From the cell containing the given text, extract its center point as (X, Y) coordinate. 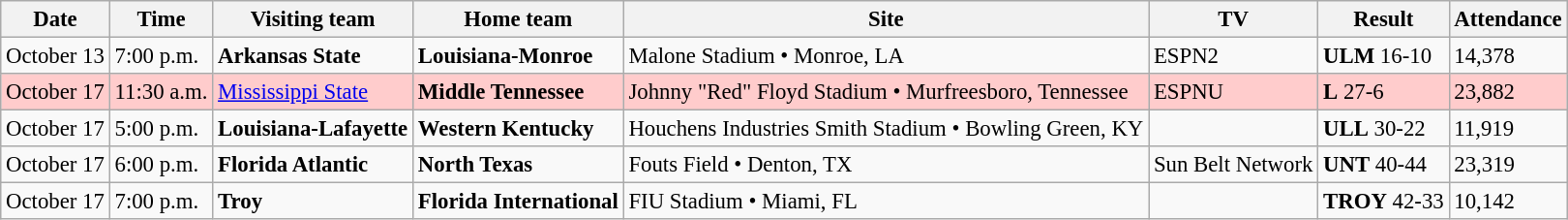
Time (161, 19)
TROY 42-33 (1384, 202)
Malone Stadium • Monroe, LA (887, 56)
Date (55, 19)
Home team (519, 19)
FIU Stadium • Miami, FL (887, 202)
TV (1233, 19)
L 27-6 (1384, 92)
ESPN2 (1233, 56)
ULM 16-10 (1384, 56)
Houchens Industries Smith Stadium • Bowling Green, KY (887, 129)
Louisiana-Monroe (519, 56)
October 13 (55, 56)
5:00 p.m. (161, 129)
Attendance (1508, 19)
Result (1384, 19)
ESPNU (1233, 92)
Middle Tennessee (519, 92)
11,919 (1508, 129)
Florida Atlantic (314, 165)
Johnny "Red" Floyd Stadium • Murfreesboro, Tennessee (887, 92)
14,378 (1508, 56)
Louisiana-Lafayette (314, 129)
23,882 (1508, 92)
Florida International (519, 202)
North Texas (519, 165)
Sun Belt Network (1233, 165)
Visiting team (314, 19)
10,142 (1508, 202)
Site (887, 19)
Fouts Field • Denton, TX (887, 165)
11:30 a.m. (161, 92)
Western Kentucky (519, 129)
6:00 p.m. (161, 165)
ULL 30-22 (1384, 129)
23,319 (1508, 165)
UNT 40-44 (1384, 165)
Arkansas State (314, 56)
Troy (314, 202)
Mississippi State (314, 92)
